Provide the [X, Y] coordinate of the cell's center where the given text is located.  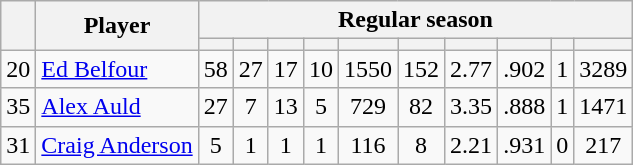
31 [18, 145]
10 [320, 69]
729 [368, 107]
82 [422, 107]
3.35 [472, 107]
116 [368, 145]
0 [562, 145]
Craig Anderson [117, 145]
35 [18, 107]
1471 [604, 107]
17 [286, 69]
3289 [604, 69]
1550 [368, 69]
152 [422, 69]
20 [18, 69]
Player [117, 26]
58 [216, 69]
.931 [524, 145]
2.77 [472, 69]
.888 [524, 107]
Regular season [416, 20]
13 [286, 107]
Alex Auld [117, 107]
217 [604, 145]
8 [422, 145]
2.21 [472, 145]
.902 [524, 69]
7 [250, 107]
Ed Belfour [117, 69]
